Find where the given text appears and provide that cell's center as (x, y) coordinate. 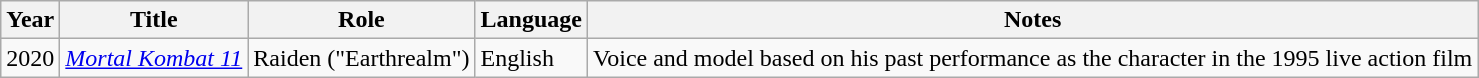
2020 (30, 58)
Voice and model based on his past performance as the character in the 1995 live action film (1032, 58)
Notes (1032, 20)
English (531, 58)
Year (30, 20)
Mortal Kombat 11 (154, 58)
Title (154, 20)
Role (362, 20)
Language (531, 20)
Raiden ("Earthrealm") (362, 58)
